Determine the [x, y] coordinate at the center of the cell enclosing the given text.  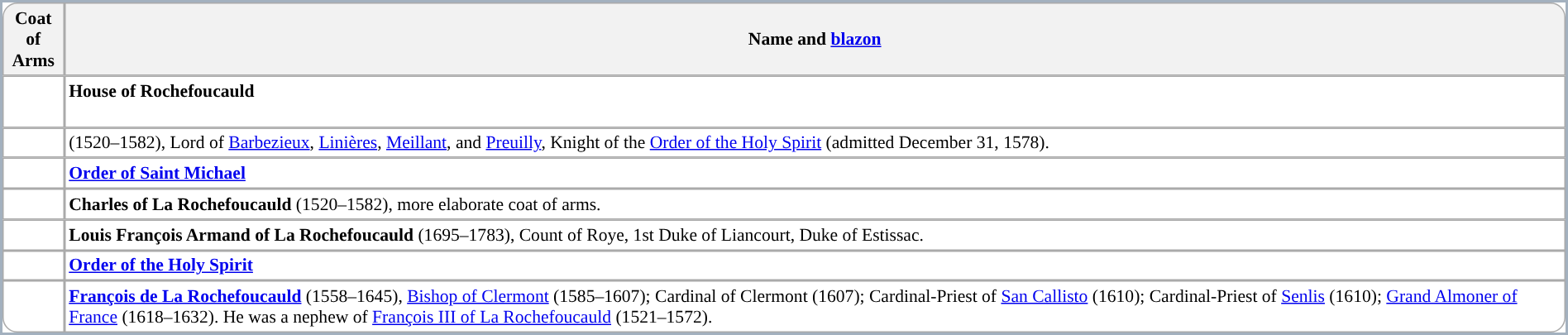
Name and blazon [815, 39]
Charles of La Rochefoucauld (1520–1582), more elaborate coat of arms. [815, 203]
Louis François Armand of La Rochefoucauld (1695–1783), Count of Roye, 1st Duke of Liancourt, Duke of Estissac. [815, 235]
House of Rochefoucauld [815, 101]
Order of Saint Michael [815, 174]
(1520–1582), Lord of Barbezieux, Linières, Meillant, and Preuilly, Knight of the Order of the Holy Spirit (admitted December 31, 1578). [815, 142]
Order of the Holy Spirit [815, 265]
Coat ofArms [33, 39]
